Detect which cell encompasses the target text, then output its [x, y] center coordinate. 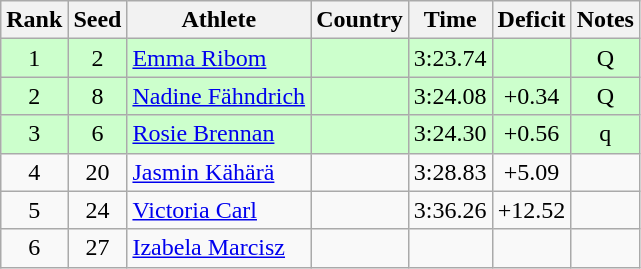
3:23.74 [450, 58]
24 [98, 210]
8 [98, 96]
q [605, 134]
20 [98, 172]
Nadine Fähndrich [219, 96]
27 [98, 248]
5 [34, 210]
+0.34 [532, 96]
Jasmin Kähärä [219, 172]
1 [34, 58]
+0.56 [532, 134]
3:36.26 [450, 210]
Rosie Brennan [219, 134]
3:24.08 [450, 96]
3:28.83 [450, 172]
Emma Ribom [219, 58]
Country [360, 20]
Victoria Carl [219, 210]
Seed [98, 20]
3 [34, 134]
Time [450, 20]
4 [34, 172]
Rank [34, 20]
Notes [605, 20]
3:24.30 [450, 134]
+5.09 [532, 172]
Athlete [219, 20]
Izabela Marcisz [219, 248]
+12.52 [532, 210]
Deficit [532, 20]
